From the cell containing the given text, extract its center point as [X, Y] coordinate. 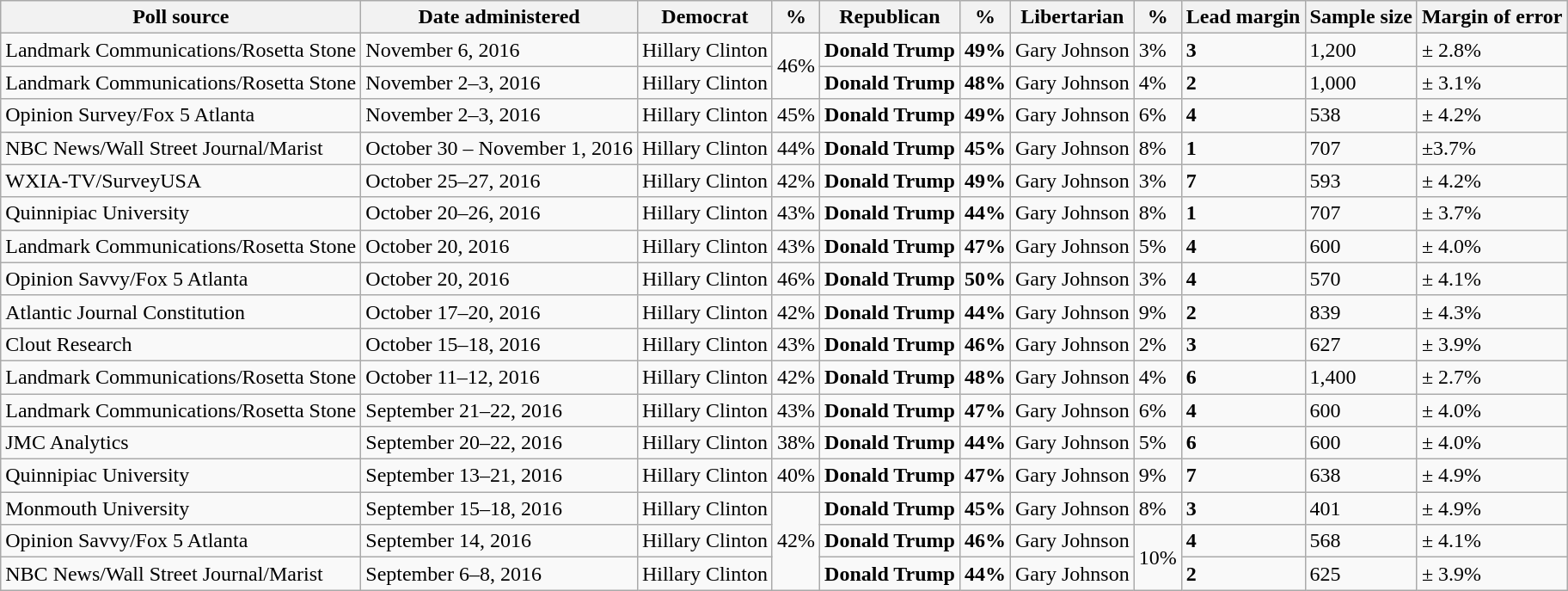
10% [1157, 557]
538 [1361, 115]
Libertarian [1072, 17]
Margin of error [1492, 17]
Date administered [499, 17]
Sample size [1361, 17]
± 4.3% [1492, 311]
October 30 – November 1, 2016 [499, 148]
November 6, 2016 [499, 50]
October 11–12, 2016 [499, 377]
1,000 [1361, 83]
839 [1361, 311]
Poll source [181, 17]
50% [985, 279]
October 15–18, 2016 [499, 344]
± 2.7% [1492, 377]
Lead margin [1243, 17]
Clout Research [181, 344]
± 3.7% [1492, 213]
Republican [891, 17]
38% [796, 443]
September 15–18, 2016 [499, 508]
2% [1157, 344]
± 2.8% [1492, 50]
593 [1361, 181]
October 25–27, 2016 [499, 181]
Opinion Survey/Fox 5 Atlanta [181, 115]
Democrat [705, 17]
WXIA-TV/SurveyUSA [181, 181]
1,200 [1361, 50]
September 20–22, 2016 [499, 443]
638 [1361, 476]
±3.7% [1492, 148]
1,400 [1361, 377]
JMC Analytics [181, 443]
Atlantic Journal Constitution [181, 311]
627 [1361, 344]
September 13–21, 2016 [499, 476]
568 [1361, 541]
September 14, 2016 [499, 541]
September 6–8, 2016 [499, 574]
October 17–20, 2016 [499, 311]
401 [1361, 508]
625 [1361, 574]
September 21–22, 2016 [499, 410]
Monmouth University [181, 508]
40% [796, 476]
570 [1361, 279]
± 3.1% [1492, 83]
October 20–26, 2016 [499, 213]
